Capture the cell that displays the provided text and extract its [x, y] central coordinate. 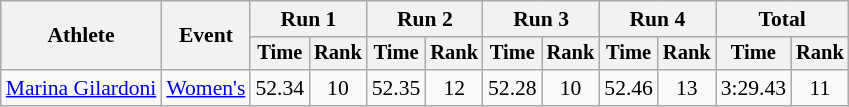
52.35 [396, 88]
11 [820, 88]
12 [454, 88]
Marina Gilardoni [82, 88]
52.34 [280, 88]
Run 3 [541, 19]
Run 1 [308, 19]
Women's [206, 88]
52.28 [512, 88]
Run 2 [425, 19]
Run 4 [657, 19]
Athlete [82, 36]
3:29.43 [754, 88]
52.46 [628, 88]
13 [687, 88]
Total [782, 19]
Event [206, 36]
